Detect which cell encompasses the target text, then output its [x, y] center coordinate. 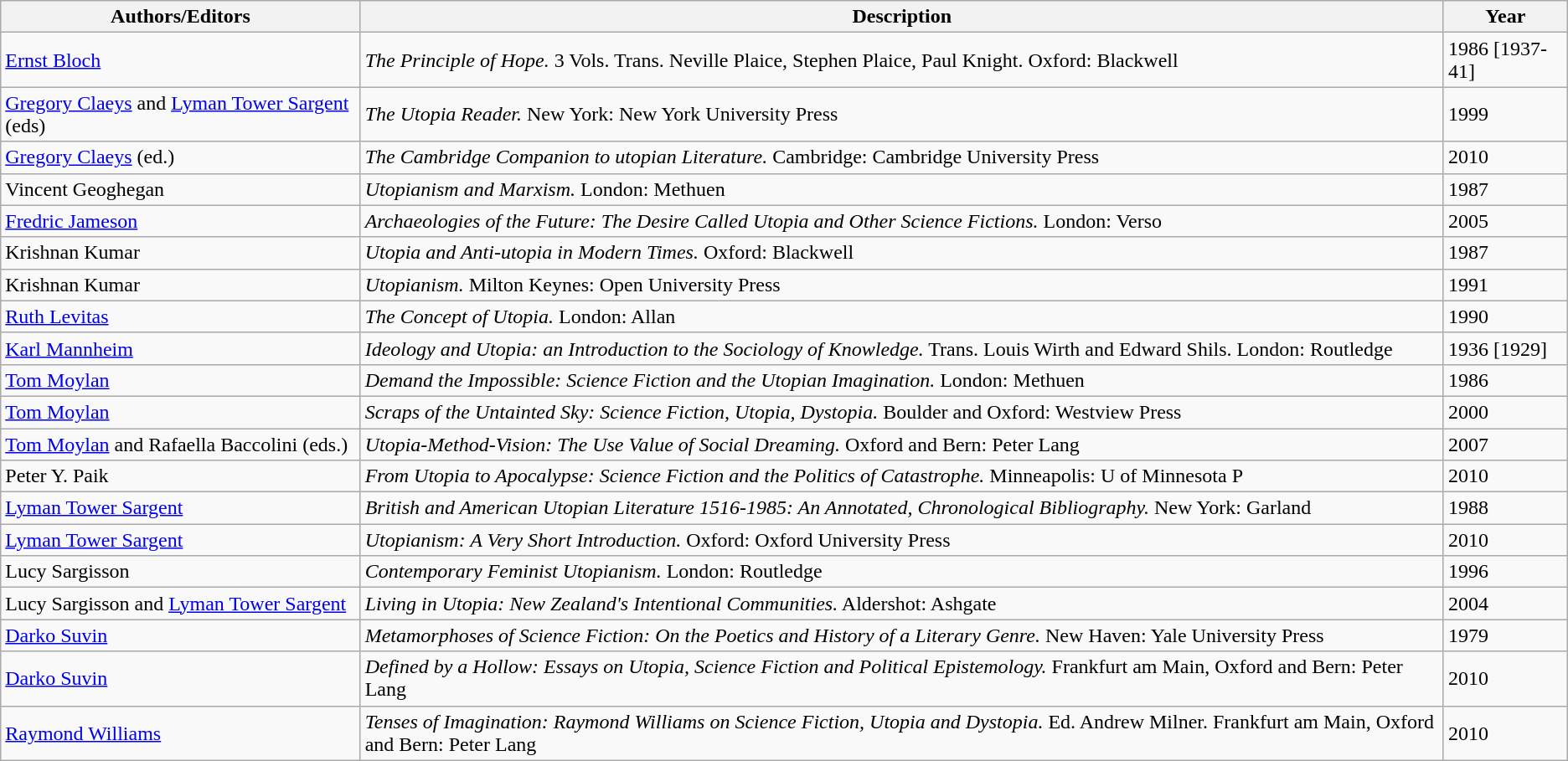
Ideology and Utopia: an Introduction to the Sociology of Knowledge. Trans. Louis Wirth and Edward Shils. London: Routledge [901, 348]
Lucy Sargisson and Lyman Tower Sargent [181, 604]
Raymond Williams [181, 733]
Tenses of Imagination: Raymond Williams on Science Fiction, Utopia and Dystopia. Ed. Andrew Milner. Frankfurt am Main, Oxford and Bern: Peter Lang [901, 733]
Utopianism: A Very Short Introduction. Oxford: Oxford University Press [901, 540]
1986 [1937-41] [1505, 60]
1979 [1505, 635]
Utopianism and Marxism. London: Methuen [901, 189]
1990 [1505, 316]
British and American Utopian Literature 1516-1985: An Annotated, Chronological Bibliography. New York: Garland [901, 508]
Year [1505, 17]
Fredric Jameson [181, 221]
Contemporary Feminist Utopianism. London: Routledge [901, 572]
Lucy Sargisson [181, 572]
Utopia and Anti-utopia in Modern Times. Oxford: Blackwell [901, 253]
Utopianism. Milton Keynes: Open University Press [901, 285]
Metamorphoses of Science Fiction: On the Poetics and History of a Literary Genre. New Haven: Yale University Press [901, 635]
Living in Utopia: New Zealand's Intentional Communities. Aldershot: Ashgate [901, 604]
The Principle of Hope. 3 Vols. Trans. Neville Plaice, Stephen Plaice, Paul Knight. Oxford: Blackwell [901, 60]
2004 [1505, 604]
Defined by a Hollow: Essays on Utopia, Science Fiction and Political Epistemology. Frankfurt am Main, Oxford and Bern: Peter Lang [901, 678]
Ruth Levitas [181, 316]
1999 [1505, 114]
Vincent Geoghegan [181, 189]
Authors/Editors [181, 17]
Demand the Impossible: Science Fiction and the Utopian Imagination. London: Methuen [901, 380]
1936 [1929] [1505, 348]
Utopia-Method-Vision: The Use Value of Social Dreaming. Oxford and Bern: Peter Lang [901, 445]
Ernst Bloch [181, 60]
1996 [1505, 572]
2007 [1505, 445]
1991 [1505, 285]
Karl Mannheim [181, 348]
Gregory Claeys and Lyman Tower Sargent (eds) [181, 114]
The Utopia Reader. New York: New York University Press [901, 114]
From Utopia to Apocalypse: Science Fiction and the Politics of Catastrophe. Minneapolis: U of Minnesota P [901, 476]
Description [901, 17]
The Concept of Utopia. London: Allan [901, 316]
2005 [1505, 221]
Tom Moylan and Rafaella Baccolini (eds.) [181, 445]
Gregory Claeys (ed.) [181, 157]
1988 [1505, 508]
1986 [1505, 380]
Scraps of the Untainted Sky: Science Fiction, Utopia, Dystopia. Boulder and Oxford: Westview Press [901, 412]
2000 [1505, 412]
Archaeologies of the Future: The Desire Called Utopia and Other Science Fictions. London: Verso [901, 221]
Peter Y. Paik [181, 476]
The Cambridge Companion to utopian Literature. Cambridge: Cambridge University Press [901, 157]
